Pinpoint the cell where the given text exists, returning its (X, Y) midpoint coordinate. 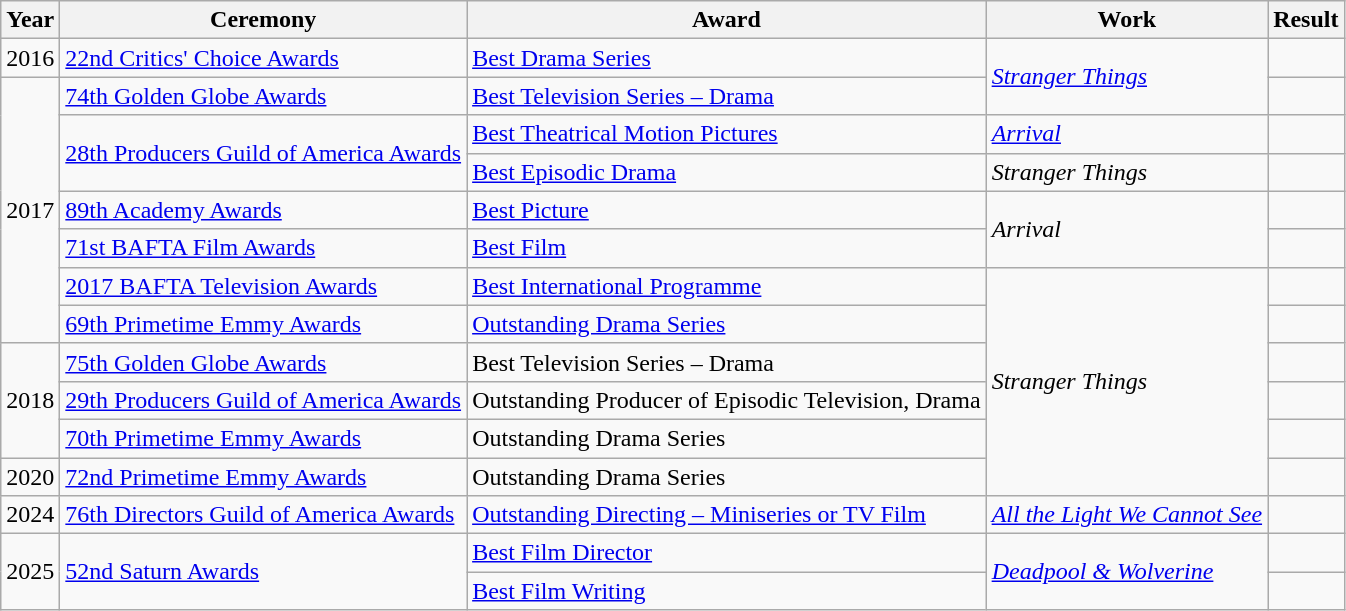
Result (1306, 20)
2018 (30, 400)
76th Directors Guild of America Awards (264, 515)
28th Producers Guild of America Awards (264, 153)
2017 (30, 210)
Work (1126, 20)
Award (727, 20)
72nd Primetime Emmy Awards (264, 477)
Best Film Writing (727, 591)
Outstanding Directing – Miniseries or TV Film (727, 515)
29th Producers Guild of America Awards (264, 400)
Best Picture (727, 210)
All the Light We Cannot See (1126, 515)
89th Academy Awards (264, 210)
52nd Saturn Awards (264, 572)
22nd Critics' Choice Awards (264, 58)
Best Episodic Drama (727, 172)
Best Film Director (727, 553)
2016 (30, 58)
2025 (30, 572)
74th Golden Globe Awards (264, 96)
2020 (30, 477)
2024 (30, 515)
Year (30, 20)
Best Film (727, 248)
75th Golden Globe Awards (264, 362)
Ceremony (264, 20)
Best International Programme (727, 286)
70th Primetime Emmy Awards (264, 438)
Outstanding Producer of Episodic Television, Drama (727, 400)
71st BAFTA Film Awards (264, 248)
69th Primetime Emmy Awards (264, 324)
2017 BAFTA Television Awards (264, 286)
Deadpool & Wolverine (1126, 572)
Best Drama Series (727, 58)
Best Theatrical Motion Pictures (727, 134)
